Locate the cell with the specified text and output its (x, y) center coordinate. 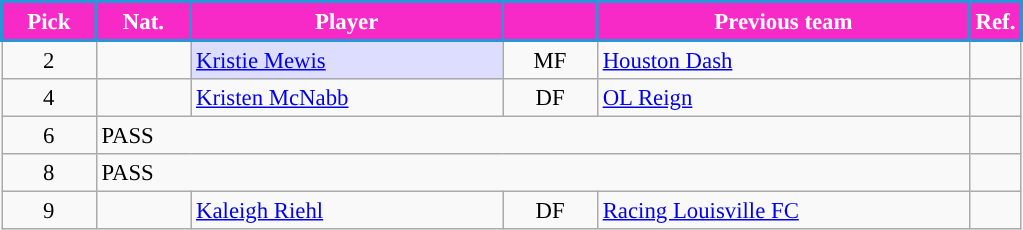
Ref. (995, 22)
6 (50, 136)
Kristie Mewis (347, 60)
Houston Dash (783, 60)
9 (50, 211)
Kaleigh Riehl (347, 211)
MF (550, 60)
Previous team (783, 22)
8 (50, 173)
Player (347, 22)
4 (50, 98)
Racing Louisville FC (783, 211)
Kristen McNabb (347, 98)
Nat. (144, 22)
Pick (50, 22)
OL Reign (783, 98)
2 (50, 60)
